Determine the [X, Y] coordinate at the center of the cell enclosing the given text.  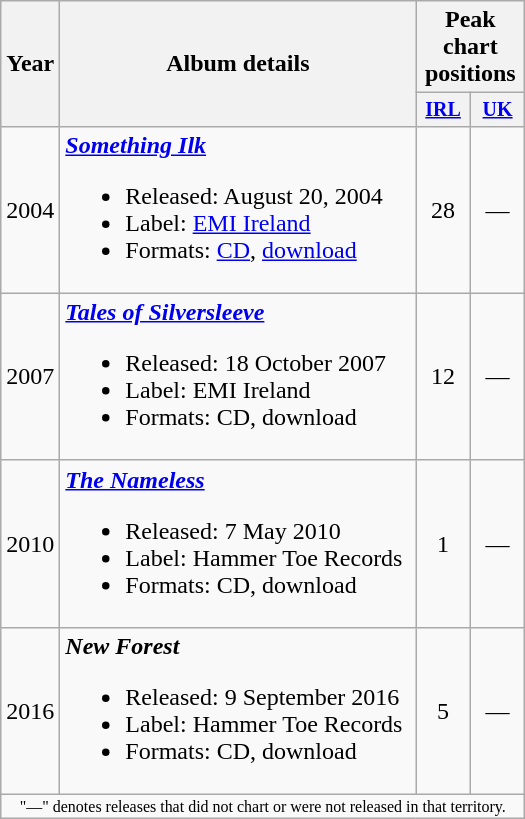
"—" denotes releases that did not chart or were not released in that territory. [263, 807]
Tales of SilversleeveReleased: 18 October 2007Label: EMI IrelandFormats: CD, download [238, 376]
New ForestReleased: 9 September 2016Label: Hammer Toe RecordsFormats: CD, download [238, 710]
Year [30, 64]
12 [443, 376]
2016 [30, 710]
UK [497, 110]
Album details [238, 64]
IRL [443, 110]
2004 [30, 210]
1 [443, 544]
2007 [30, 376]
Peak chart positions [470, 47]
The NamelessReleased: 7 May 2010Label: Hammer Toe RecordsFormats: CD, download [238, 544]
5 [443, 710]
28 [443, 210]
2010 [30, 544]
Something IlkReleased: August 20, 2004Label: EMI IrelandFormats: CD, download [238, 210]
